Return the [x, y] coordinate for the center point of the cell that contains the specified text.  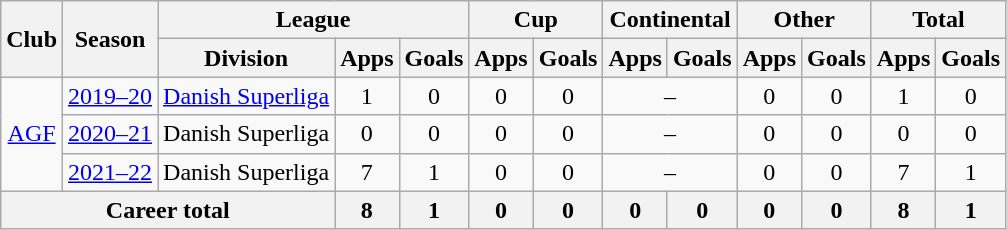
2020–21 [110, 134]
Cup [536, 20]
Total [938, 20]
Division [246, 58]
Other [804, 20]
Career total [168, 210]
2021–22 [110, 172]
Season [110, 39]
Continental [670, 20]
Club [32, 39]
League [314, 20]
AGF [32, 134]
2019–20 [110, 96]
